Output the (x, y) coordinate of the center of the cell containing the given text.  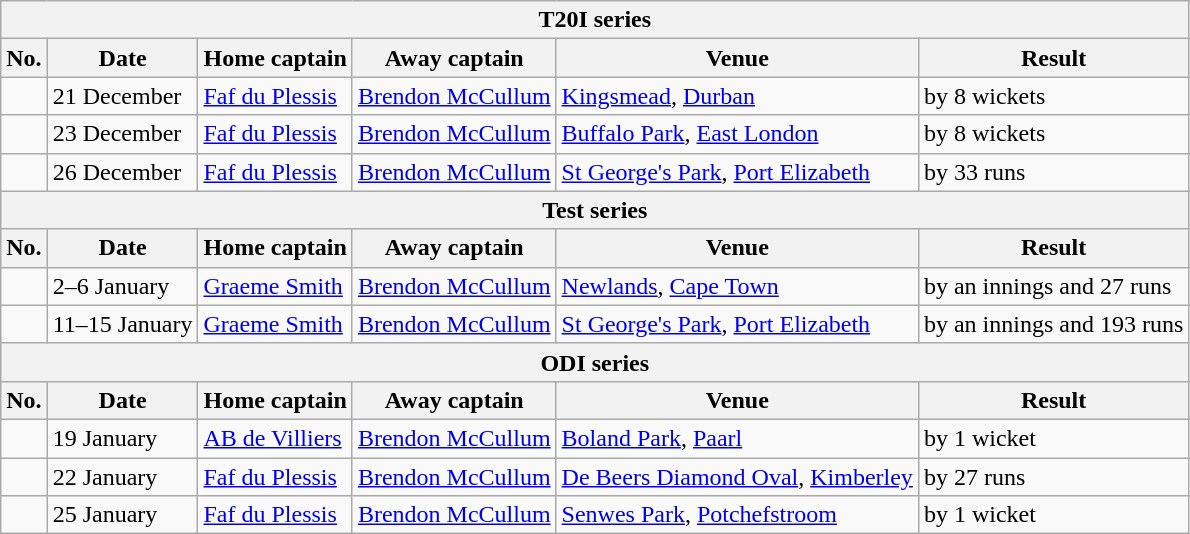
Boland Park, Paarl (737, 438)
by an innings and 27 runs (1053, 286)
19 January (122, 438)
by 33 runs (1053, 172)
T20I series (595, 20)
26 December (122, 172)
11–15 January (122, 324)
De Beers Diamond Oval, Kimberley (737, 477)
21 December (122, 96)
ODI series (595, 362)
2–6 January (122, 286)
25 January (122, 515)
Newlands, Cape Town (737, 286)
Buffalo Park, East London (737, 134)
Senwes Park, Potchefstroom (737, 515)
by an innings and 193 runs (1053, 324)
AB de Villiers (275, 438)
by 27 runs (1053, 477)
23 December (122, 134)
22 January (122, 477)
Kingsmead, Durban (737, 96)
Test series (595, 210)
